Pinpoint the cell where the given text exists, returning its [X, Y] midpoint coordinate. 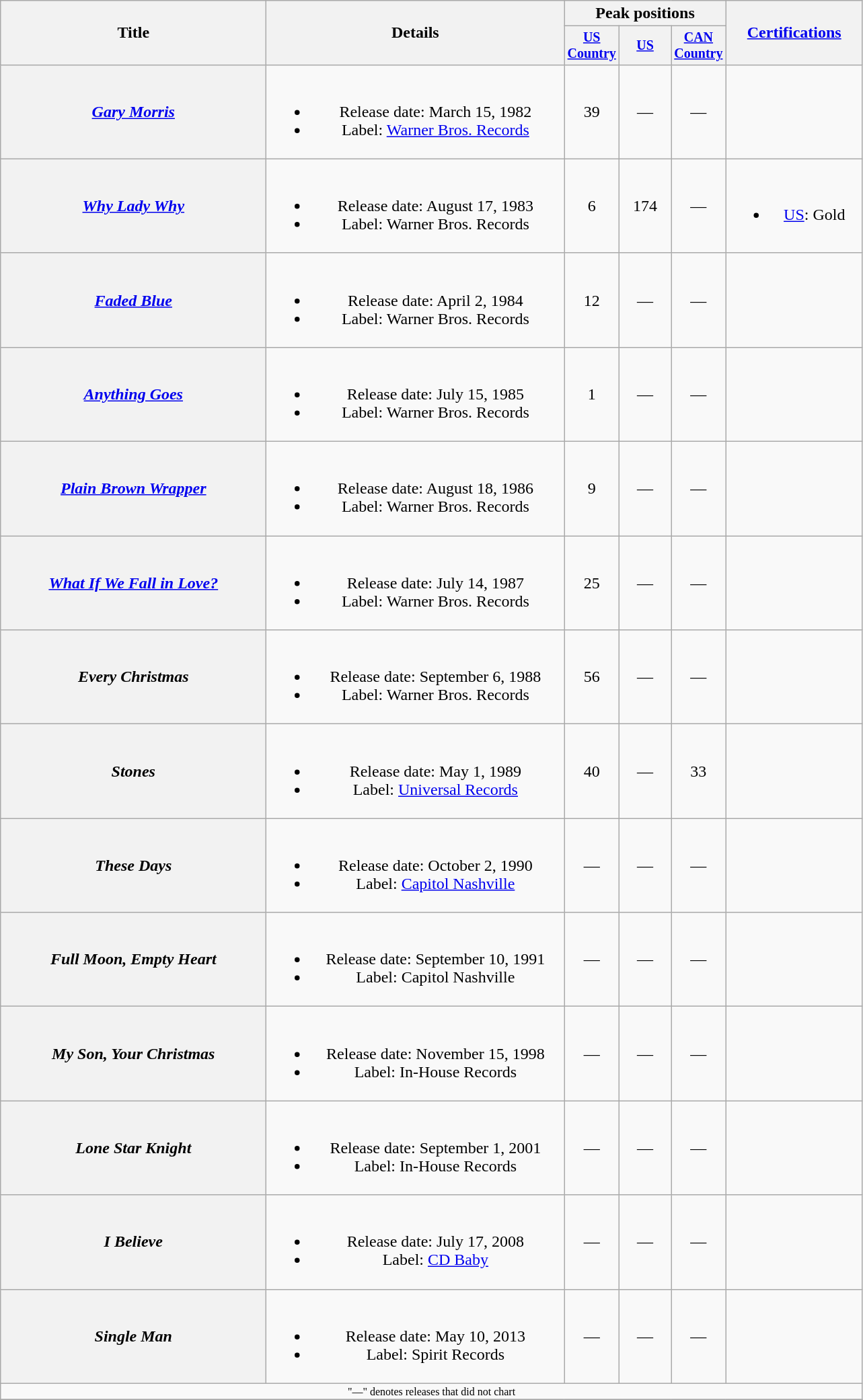
US: Gold [794, 206]
Release date: September 6, 1988Label: Warner Bros. Records [416, 677]
56 [592, 677]
Anything Goes [133, 394]
Plain Brown Wrapper [133, 489]
"—" denotes releases that did not chart [432, 1391]
Release date: July 14, 1987Label: Warner Bros. Records [416, 583]
Details [416, 33]
Faded Blue [133, 300]
Release date: May 10, 2013Label: Spirit Records [416, 1336]
CAN Country [699, 46]
US Country [592, 46]
Title [133, 33]
Full Moon, Empty Heart [133, 960]
Release date: September 10, 1991Label: Capitol Nashville [416, 960]
33 [699, 771]
Why Lady Why [133, 206]
Release date: August 17, 1983Label: Warner Bros. Records [416, 206]
Release date: October 2, 1990Label: Capitol Nashville [416, 865]
Stones [133, 771]
Release date: May 1, 1989Label: Universal Records [416, 771]
Release date: November 15, 1998Label: In-House Records [416, 1054]
My Son, Your Christmas [133, 1054]
Lone Star Knight [133, 1148]
12 [592, 300]
Peak positions [645, 13]
These Days [133, 865]
What If We Fall in Love? [133, 583]
Release date: July 15, 1985Label: Warner Bros. Records [416, 394]
40 [592, 771]
1 [592, 394]
Release date: April 2, 1984Label: Warner Bros. Records [416, 300]
Single Man [133, 1336]
Release date: September 1, 2001Label: In-House Records [416, 1148]
6 [592, 206]
Every Christmas [133, 677]
39 [592, 112]
Certifications [794, 33]
US [646, 46]
Release date: March 15, 1982Label: Warner Bros. Records [416, 112]
Gary Morris [133, 112]
Release date: August 18, 1986Label: Warner Bros. Records [416, 489]
I Believe [133, 1242]
25 [592, 583]
Release date: July 17, 2008Label: CD Baby [416, 1242]
9 [592, 489]
174 [646, 206]
